Determine the (X, Y) coordinate at the center of the cell enclosing the given text.  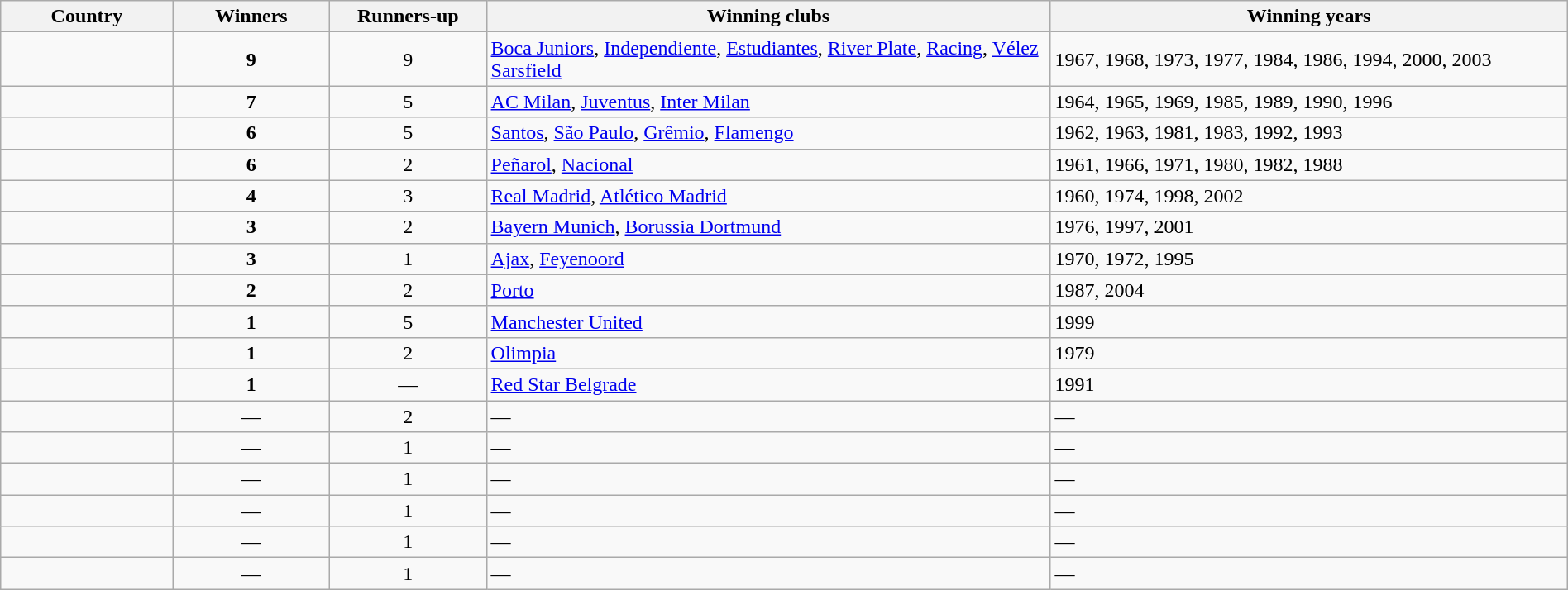
Runners-up (409, 17)
Bayern Munich, Borussia Dortmund (768, 227)
Country (87, 17)
7 (251, 102)
Winning years (1308, 17)
Porto (768, 290)
1979 (1308, 353)
Real Madrid, Atlético Madrid (768, 196)
1987, 2004 (1308, 290)
1991 (1308, 384)
Santos, São Paulo, Grêmio, Flamengo (768, 133)
Olimpia (768, 353)
1967, 1968, 1973, 1977, 1984, 1986, 1994, 2000, 2003 (1308, 59)
Manchester United (768, 321)
Red Star Belgrade (768, 384)
1961, 1966, 1971, 1980, 1982, 1988 (1308, 164)
Winning clubs (768, 17)
Boca Juniors, Independiente, Estudiantes, River Plate, Racing, Vélez Sarsfield (768, 59)
Peñarol, Nacional (768, 164)
1999 (1308, 321)
1962, 1963, 1981, 1983, 1992, 1993 (1308, 133)
1960, 1974, 1998, 2002 (1308, 196)
Winners (251, 17)
Ajax, Feyenoord (768, 259)
1964, 1965, 1969, 1985, 1989, 1990, 1996 (1308, 102)
1976, 1997, 2001 (1308, 227)
1970, 1972, 1995 (1308, 259)
4 (251, 196)
AC Milan, Juventus, Inter Milan (768, 102)
